Find where the given text appears and provide that cell's center as [X, Y] coordinate. 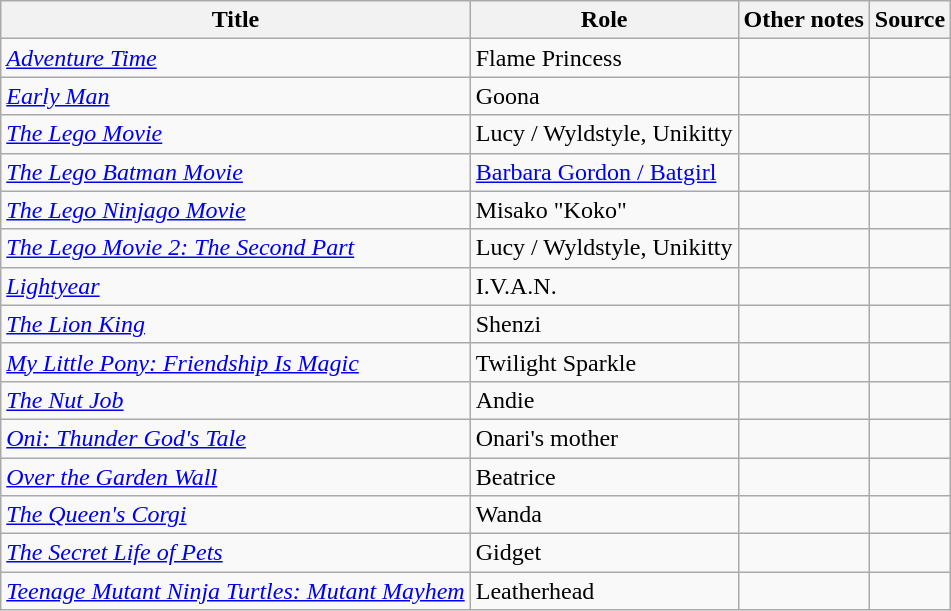
Onari's mother [604, 438]
Role [604, 20]
The Lego Batman Movie [236, 172]
Misako "Koko" [604, 210]
Andie [604, 400]
Adventure Time [236, 58]
Lightyear [236, 286]
Flame Princess [604, 58]
The Lego Movie [236, 134]
The Lion King [236, 324]
Leatherhead [604, 591]
I.V.A.N. [604, 286]
Beatrice [604, 477]
Barbara Gordon / Batgirl [604, 172]
Gidget [604, 553]
Early Man [236, 96]
Teenage Mutant Ninja Turtles: Mutant Mayhem [236, 591]
Goona [604, 96]
Over the Garden Wall [236, 477]
The Queen's Corgi [236, 515]
Oni: Thunder God's Tale [236, 438]
The Lego Movie 2: The Second Part [236, 248]
The Secret Life of Pets [236, 553]
Twilight Sparkle [604, 362]
Shenzi [604, 324]
The Nut Job [236, 400]
The Lego Ninjago Movie [236, 210]
Other notes [804, 20]
Title [236, 20]
Wanda [604, 515]
Source [910, 20]
My Little Pony: Friendship Is Magic [236, 362]
